Return the (x, y) coordinate for the center point of the cell that contains the specified text.  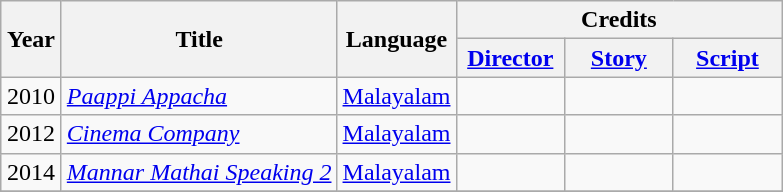
Cinema Company (199, 134)
2012 (32, 134)
Story (620, 58)
2014 (32, 172)
Director (510, 58)
2010 (32, 96)
Script (728, 58)
Title (199, 39)
Year (32, 39)
Mannar Mathai Speaking 2 (199, 172)
Language (396, 39)
Paappi Appacha (199, 96)
Credits (619, 20)
